Identify which cell holds the provided text, then report its [x, y] central coordinate. 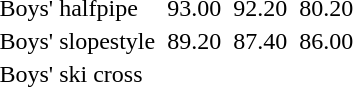
89.20 [194, 41]
87.40 [260, 41]
